Determine the (x, y) coordinate at the center of the cell enclosing the given text.  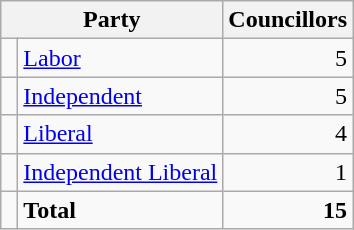
Party (112, 20)
4 (288, 134)
Liberal (120, 134)
Total (120, 210)
1 (288, 172)
Independent (120, 96)
Councillors (288, 20)
15 (288, 210)
Labor (120, 58)
Independent Liberal (120, 172)
